Output the (x, y) coordinate of the center of the cell containing the given text.  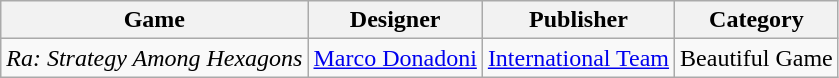
Category (757, 20)
Publisher (578, 20)
Designer (395, 20)
Ra: Strategy Among Hexagons (154, 58)
Beautiful Game (757, 58)
International Team (578, 58)
Game (154, 20)
Marco Donadoni (395, 58)
